Scan for the cell matching the given text and deliver its (x, y) coordinate at center. 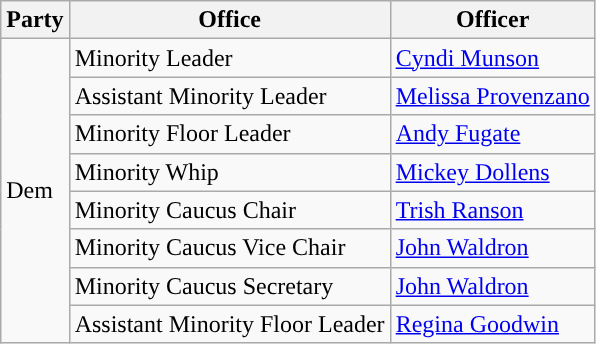
Dem (35, 191)
Minority Leader (230, 58)
Mickey Dollens (492, 172)
Regina Goodwin (492, 324)
Minority Caucus Vice Chair (230, 248)
Assistant Minority Floor Leader (230, 324)
Andy Fugate (492, 134)
Assistant Minority Leader (230, 96)
Cyndi Munson (492, 58)
Minority Floor Leader (230, 134)
Minority Caucus Chair (230, 210)
Office (230, 20)
Minority Caucus Secretary (230, 286)
Melissa Provenzano (492, 96)
Trish Ranson (492, 210)
Officer (492, 20)
Party (35, 20)
Minority Whip (230, 172)
